From the cell containing the given text, extract its center point as [X, Y] coordinate. 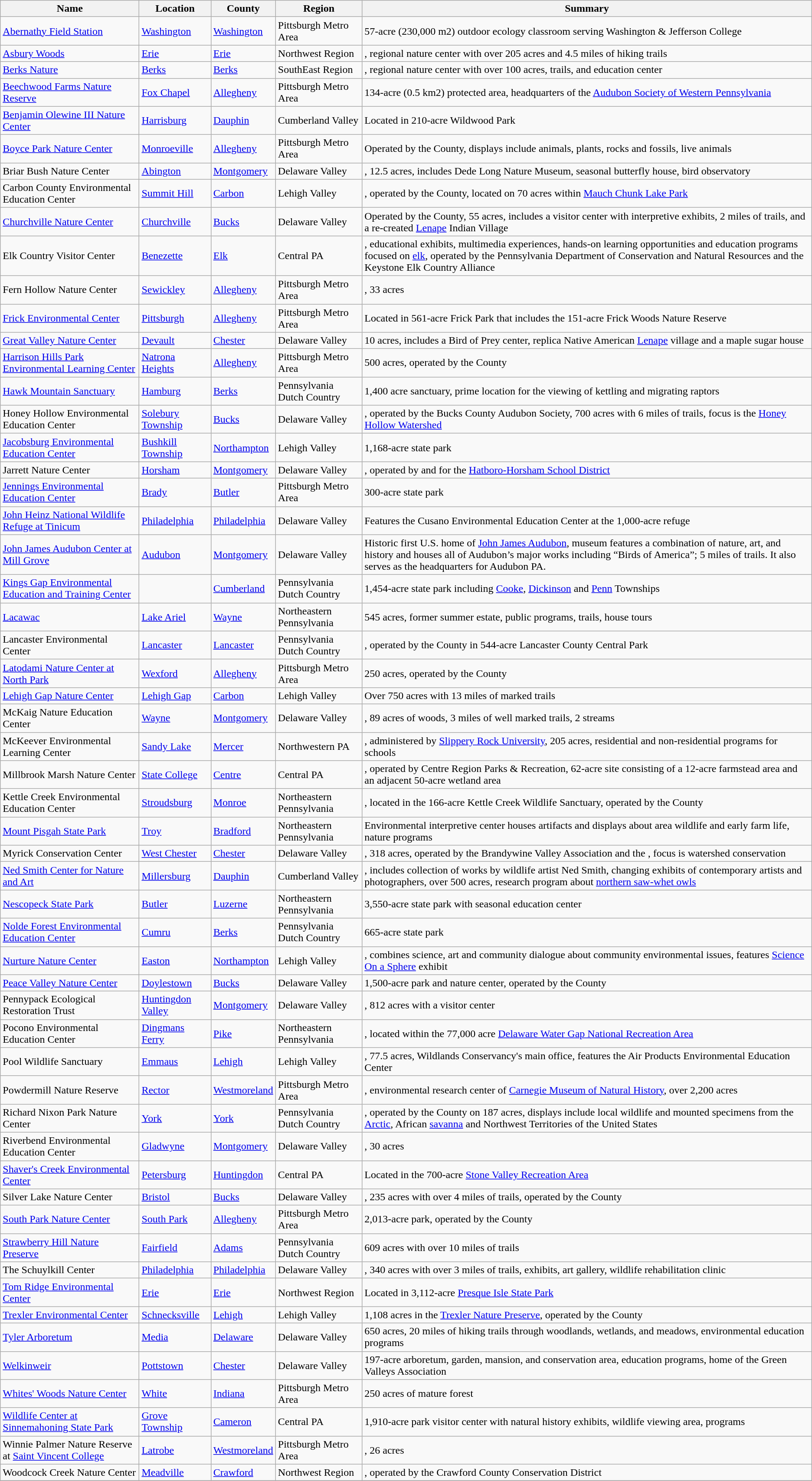
Strawberry Hill Nature Preserve [70, 1248]
Bristol [175, 1197]
, 77.5 acres, Wildlands Conservancy's main office, features the Air Products Environmental Education Center [587, 1061]
Monroeville [175, 148]
Millersburg [175, 876]
Lehigh Gap Nature Center [70, 696]
McKaig Nature Education Center [70, 718]
Pocono Environmental Education Center [70, 1034]
Audubon [175, 555]
, 12.5 acres, includes Dede Long Nature Museum, seasonal butterfly house, bird observatory [587, 171]
665-acre state park [587, 932]
Easton [175, 961]
Meadville [175, 1472]
West Chester [175, 854]
Located in 561-acre Frick Park that includes the 151-acre Frick Woods Nature Reserve [587, 318]
Cumberland [243, 588]
Luzerne [243, 904]
Nescopeck State Park [70, 904]
, operated by the County in 544-acre Lancaster County Central Park [587, 645]
Rector [175, 1090]
SouthEast Region [318, 70]
Operated by the County, displays include animals, plants, rocks and fossils, live animals [587, 148]
, combines science, art and community dialogue about community environmental issues, features Science On a Sphere exhibit [587, 961]
Schnecksville [175, 1315]
Horsham [175, 470]
57-acre (230,000 m2) outdoor ecology classroom serving Washington & Jefferson College [587, 31]
3,550-acre state park with seasonal education center [587, 904]
Honey Hollow Environmental Education Center [70, 419]
Jacobsburg Environmental Education Center [70, 448]
300-acre state park [587, 492]
Lancaster Environmental Center [70, 645]
Mercer [243, 746]
Peace Valley Nature Center [70, 983]
Lake Ariel [175, 617]
, operated by and for the Hatboro-Horsham School District [587, 470]
Kettle Creek Environmental Education Center [70, 803]
, located within the 77,000 acre Delaware Water Gap National Recreation Area [587, 1034]
Frick Environmental Center [70, 318]
Crawford [243, 1472]
Petersburg [175, 1174]
Environmental interpretive center houses artifacts and displays about area wildlife and early farm life, nature programs [587, 831]
Fern Hollow Nature Center [70, 290]
, 89 acres of woods, 3 miles of well marked trails, 2 streams [587, 718]
545 acres, former summer estate, public programs, trails, house tours [587, 617]
Winnie Palmer Nature Reserve at Saint Vincent College [70, 1450]
Richard Nixon Park Nature Center [70, 1118]
Great Valley Nature Center [70, 341]
South Park Nature Center [70, 1219]
Silver Lake Nature Center [70, 1197]
Indiana [243, 1394]
, 812 acres with a visitor center [587, 1005]
Monroe [243, 803]
Grove Township [175, 1422]
Natrona Heights [175, 363]
Beechwood Farms Nature Reserve [70, 92]
Location [175, 9]
Media [175, 1337]
Troy [175, 831]
Fairfield [175, 1248]
Ned Smith Center for Nature and Art [70, 876]
609 acres with over 10 miles of trails [587, 1248]
, operated by the County, located on 70 acres within Mauch Chunk Lake Park [587, 194]
1,454-acre state park including Cooke, Dickinson and Penn Townships [587, 588]
Brady [175, 492]
Whites' Woods Nature Center [70, 1394]
Asbury Woods [70, 53]
Harrison Hills Park Environmental Learning Center [70, 363]
Elk [243, 256]
Jarrett Nature Center [70, 470]
Lacawac [70, 617]
Shaver's Creek Environmental Center [70, 1174]
Sandy Lake [175, 746]
, regional nature center with over 100 acres, trails, and education center [587, 70]
Centre [243, 775]
Jennings Environmental Education Center [70, 492]
, 318 acres, operated by the Brandywine Valley Association and the , focus is watershed conservation [587, 854]
Located in 210-acre Wildwood Park [587, 121]
10 acres, includes a Bird of Prey center, replica Native American Lenape village and a maple sugar house [587, 341]
Bushkill Township [175, 448]
Region [318, 9]
Summary [587, 9]
500 acres, operated by the County [587, 363]
134-acre (0.5 km2) protected area, headquarters of the Audubon Society of Western Pennsylvania [587, 92]
Stroudsburg [175, 803]
John Heinz National Wildlife Refuge at Tinicum [70, 521]
Elk Country Visitor Center [70, 256]
, operated by the Bucks County Audubon Society, 700 acres with 6 miles of trails, focus is the Honey Hollow Watershed [587, 419]
Solebury Township [175, 419]
White [175, 1394]
Summit Hill [175, 194]
Pennypack Ecological Restoration Trust [70, 1005]
1,400 acre sanctuary, prime location for the viewing of kettling and migrating raptors [587, 391]
Nurture Nature Center [70, 961]
Emmaus [175, 1061]
, 340 acres with over 3 miles of trails, exhibits, art gallery, wildlife rehabilitation clinic [587, 1270]
Myrick Conservation Center [70, 854]
Riverbend Environmental Education Center [70, 1146]
Sewickley [175, 290]
Benezette [175, 256]
Operated by the County, 55 acres, includes a visitor center with interpretive exhibits, 2 miles of trails, and a re-created Lenape Indian Village [587, 221]
, regional nature center with over 205 acres and 4.5 miles of hiking trails [587, 53]
Nolde Forest Environmental Education Center [70, 932]
Carbon County Environmental Education Center [70, 194]
Benjamin Olewine III Nature Center [70, 121]
Tyler Arboretum [70, 1337]
Cumru [175, 932]
, administered by Slippery Rock University, 205 acres, residential and non-residential programs for schools [587, 746]
, operated by the Crawford County Conservation District [587, 1472]
Trexler Environmental Center [70, 1315]
Abernathy Field Station [70, 31]
County [243, 9]
, 30 acres [587, 1146]
, operated by Centre Region Parks & Recreation, 62-acre site consisting of a 12-acre farmstead area and an adjacent 50-acre wetland area [587, 775]
Mount Pisgah State Park [70, 831]
1,168-acre state park [587, 448]
Millbrook Marsh Nature Center [70, 775]
1,910-acre park visitor center with natural history exhibits, wildlife viewing area, programs [587, 1422]
Huntingdon Valley [175, 1005]
Briar Bush Nature Center [70, 171]
Cameron [243, 1422]
Over 750 acres with 13 miles of marked trails [587, 696]
John James Audubon Center at Mill Grove [70, 555]
Hawk Mountain Sanctuary [70, 391]
Kings Gap Environmental Education and Training Center [70, 588]
Adams [243, 1248]
, environmental research center of Carnegie Museum of Natural History, over 2,200 acres [587, 1090]
Berks Nature [70, 70]
, 33 acres [587, 290]
Tom Ridge Environmental Center [70, 1292]
Features the Cusano Environmental Education Center at the 1,000-acre refuge [587, 521]
1,108 acres in the Trexler Nature Preserve, operated by the County [587, 1315]
Harrisburg [175, 121]
Churchville [175, 221]
Fox Chapel [175, 92]
Hamburg [175, 391]
Welkinweir [70, 1365]
Located in the 700-acre Stone Valley Recreation Area [587, 1174]
Doylestown [175, 983]
250 acres, operated by the County [587, 673]
Pottstown [175, 1365]
2,013-acre park, operated by the County [587, 1219]
Latrobe [175, 1450]
Pool Wildlife Sanctuary [70, 1061]
The Schuylkill Center [70, 1270]
Boyce Park Nature Center [70, 148]
Abington [175, 171]
, located in the 166-acre Kettle Creek Wildlife Sanctuary, operated by the County [587, 803]
, 26 acres [587, 1450]
Bradford [243, 831]
Pike [243, 1034]
Lehigh Gap [175, 696]
1,500-acre park and nature center, operated by the County [587, 983]
Northwestern PA [318, 746]
Located in 3,112-acre Presque Isle State Park [587, 1292]
Churchville Nature Center [70, 221]
650 acres, 20 miles of hiking trails through woodlands, wetlands, and meadows, environmental education programs [587, 1337]
Woodcock Creek Nature Center [70, 1472]
250 acres of mature forest [587, 1394]
Dingmans Ferry [175, 1034]
Huntingdon [243, 1174]
State College [175, 775]
Name [70, 9]
, 235 acres with over 4 miles of trails, operated by the County [587, 1197]
McKeever Environmental Learning Center [70, 746]
Wildlife Center at Sinnemahoning State Park [70, 1422]
South Park [175, 1219]
Gladwyne [175, 1146]
Powdermill Nature Reserve [70, 1090]
Devault [175, 341]
Wexford [175, 673]
Delaware [243, 1337]
Latodami Nature Center at North Park [70, 673]
Pittsburgh [175, 318]
197-acre arboretum, garden, mansion, and conservation area, education programs, home of the Green Valleys Association [587, 1365]
